Detect which cell encompasses the target text, then output its (X, Y) center coordinate. 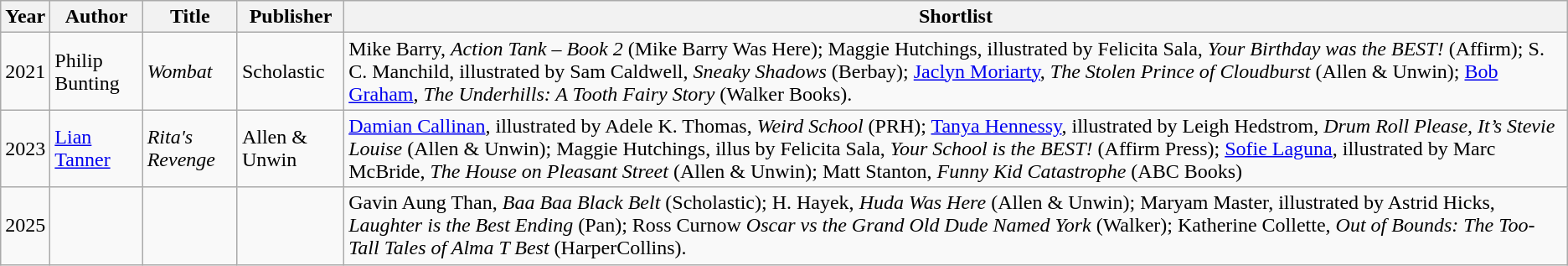
Lian Tanner (96, 149)
Wombat (189, 71)
2023 (25, 149)
2025 (25, 226)
Shortlist (957, 17)
Scholastic (290, 71)
Allen & Unwin (290, 149)
Author (96, 17)
2021 (25, 71)
Year (25, 17)
Rita's Revenge (189, 149)
Publisher (290, 17)
Philip Bunting (96, 71)
Title (189, 17)
